Find where the given text appears and provide that cell's center as (X, Y) coordinate. 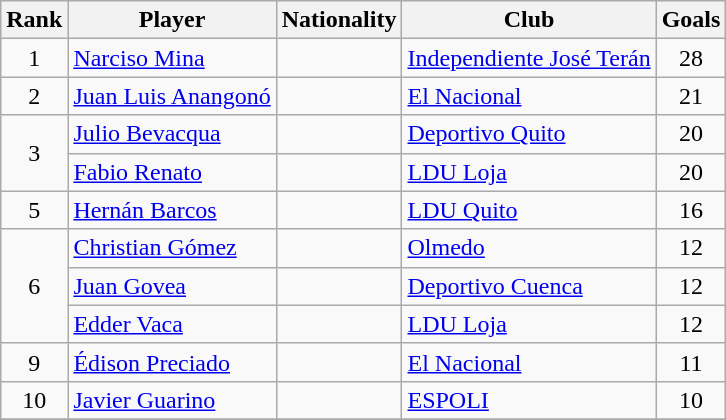
Juan Govea (172, 286)
Deportivo Quito (529, 134)
Edder Vaca (172, 324)
Fabio Renato (172, 172)
Hernán Barcos (172, 210)
Independiente José Terán (529, 58)
5 (34, 210)
16 (691, 210)
Nationality (339, 20)
Javier Guarino (172, 400)
Rank (34, 20)
Christian Gómez (172, 248)
1 (34, 58)
Club (529, 20)
3 (34, 153)
2 (34, 96)
28 (691, 58)
ESPOLI (529, 400)
Olmedo (529, 248)
6 (34, 286)
Édison Preciado (172, 362)
11 (691, 362)
Juan Luis Anangonó (172, 96)
Player (172, 20)
9 (34, 362)
Goals (691, 20)
LDU Quito (529, 210)
Narciso Mina (172, 58)
Julio Bevacqua (172, 134)
Deportivo Cuenca (529, 286)
21 (691, 96)
